Search for the cell housing the specified text and yield its (X, Y) center coordinate. 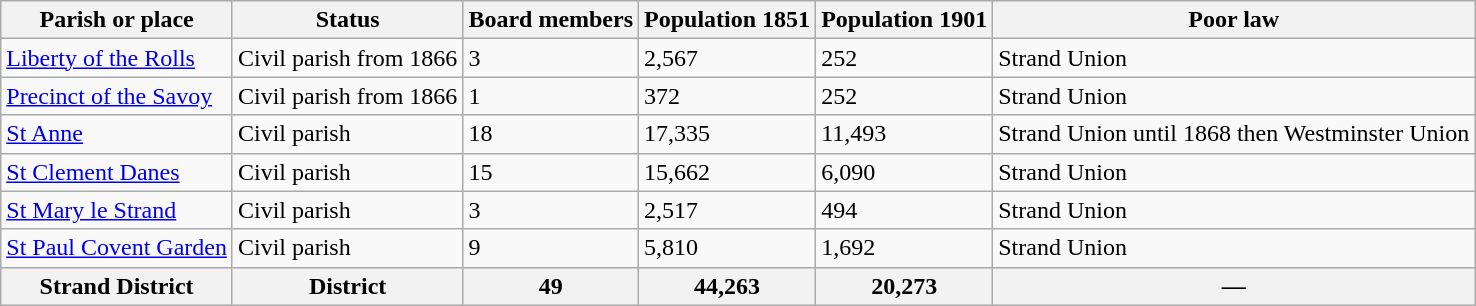
St Mary le Strand (117, 210)
11,493 (904, 134)
9 (551, 248)
5,810 (728, 248)
Board members (551, 20)
1 (551, 96)
Population 1901 (904, 20)
494 (904, 210)
Parish or place (117, 20)
Strand Union until 1868 then Westminster Union (1234, 134)
Status (347, 20)
Strand District (117, 286)
— (1234, 286)
Poor law (1234, 20)
St Anne (117, 134)
372 (728, 96)
District (347, 286)
Population 1851 (728, 20)
2,567 (728, 58)
15,662 (728, 172)
Liberty of the Rolls (117, 58)
2,517 (728, 210)
20,273 (904, 286)
Precinct of the Savoy (117, 96)
18 (551, 134)
St Paul Covent Garden (117, 248)
1,692 (904, 248)
6,090 (904, 172)
15 (551, 172)
49 (551, 286)
St Clement Danes (117, 172)
17,335 (728, 134)
44,263 (728, 286)
